For the text-containing cell, return its midpoint in [x, y] coordinate format. 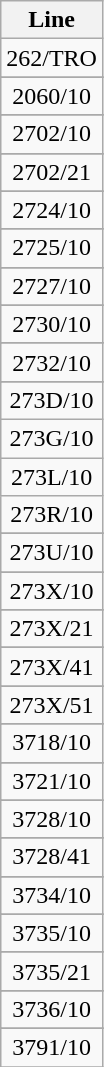
2732/10 [52, 362]
273X/51 [52, 705]
273X/10 [52, 591]
2702/10 [52, 134]
3728/41 [52, 857]
273X/41 [52, 667]
273U/10 [52, 553]
262/TRO [52, 58]
3736/10 [52, 1009]
3721/10 [52, 781]
2730/10 [52, 324]
2724/10 [52, 210]
3735/21 [52, 971]
273L/10 [52, 477]
3735/10 [52, 933]
2725/10 [52, 248]
273X/21 [52, 629]
273D/10 [52, 400]
2060/10 [52, 96]
273G/10 [52, 438]
Line [52, 20]
3718/10 [52, 743]
3734/10 [52, 895]
3791/10 [52, 1047]
273R/10 [52, 515]
2702/21 [52, 172]
2727/10 [52, 286]
3728/10 [52, 819]
